Return the [x, y] coordinate for the center point of the cell that contains the specified text.  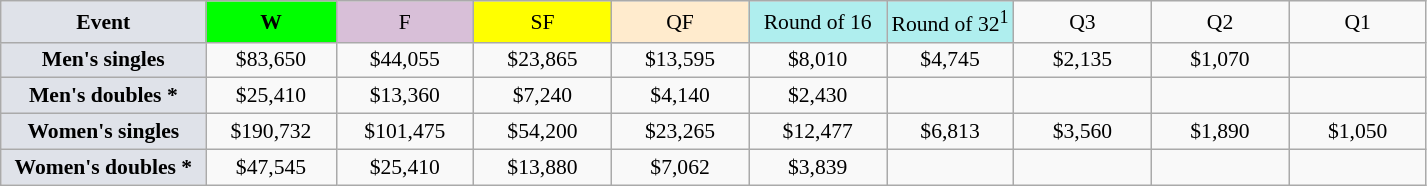
$1,890 [1220, 132]
$190,732 [271, 132]
F [405, 22]
$12,477 [818, 132]
$83,650 [271, 60]
$2,430 [818, 96]
Round of 16 [818, 22]
$2,135 [1083, 60]
$23,265 [680, 132]
Q1 [1358, 22]
$1,050 [1358, 132]
$13,880 [543, 167]
$3,839 [818, 167]
$23,865 [543, 60]
$3,560 [1083, 132]
$4,140 [680, 96]
Event [104, 22]
$4,745 [950, 60]
Men's singles [104, 60]
$8,010 [818, 60]
Q2 [1220, 22]
W [271, 22]
Men's doubles * [104, 96]
$101,475 [405, 132]
Q3 [1083, 22]
QF [680, 22]
$1,070 [1220, 60]
Women's doubles * [104, 167]
Round of 321 [950, 22]
$54,200 [543, 132]
Women's singles [104, 132]
$7,062 [680, 167]
$6,813 [950, 132]
$13,595 [680, 60]
SF [543, 22]
$47,545 [271, 167]
$7,240 [543, 96]
$44,055 [405, 60]
$13,360 [405, 96]
